Return the [x, y] coordinate for the center point of the cell that contains the specified text.  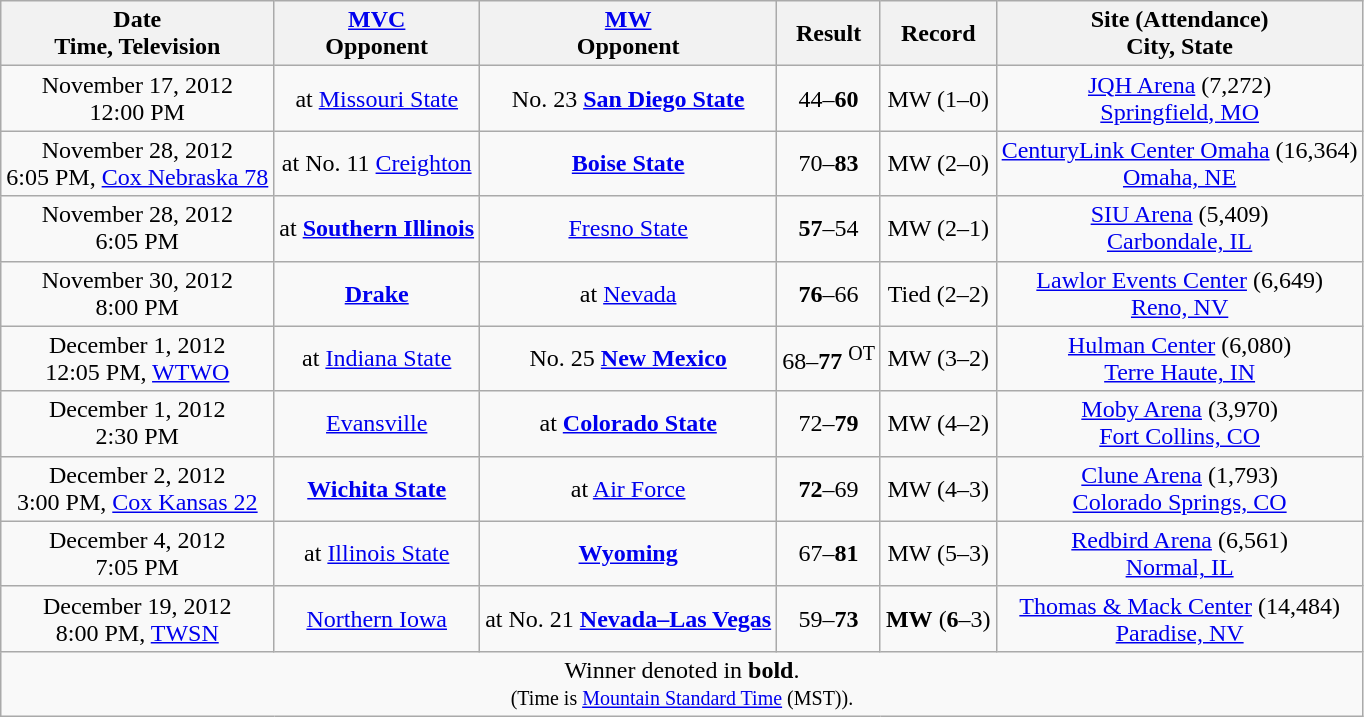
MW (1–0) [938, 98]
MW (2–0) [938, 164]
Thomas & Mack Center (14,484)Paradise, NV [1180, 618]
Result [829, 34]
November 30, 20128:00 PM [138, 294]
November 28, 20126:05 PM, Cox Nebraska 78 [138, 164]
December 1, 201212:05 PM, WTWO [138, 358]
67–81 [829, 554]
Wyoming [628, 554]
JQH Arena (7,272)Springfield, MO [1180, 98]
Redbird Arena (6,561)Normal, IL [1180, 554]
MVCOpponent [377, 34]
Moby Arena (3,970)Fort Collins, CO [1180, 424]
MWOpponent [628, 34]
Clune Arena (1,793)Colorado Springs, CO [1180, 488]
Site (Attendance)City, State [1180, 34]
44–60 [829, 98]
No. 23 San Diego State [628, 98]
72–79 [829, 424]
Wichita State [377, 488]
at No. 21 Nevada–Las Vegas [628, 618]
No. 25 New Mexico [628, 358]
70–83 [829, 164]
SIU Arena (5,409)Carbondale, IL [1180, 228]
December 19, 20128:00 PM, TWSN [138, 618]
76–66 [829, 294]
MW (2–1) [938, 228]
Lawlor Events Center (6,649)Reno, NV [1180, 294]
at Illinois State [377, 554]
DateTime, Television [138, 34]
Boise State [628, 164]
Drake [377, 294]
MW (4–2) [938, 424]
Fresno State [628, 228]
MW (3–2) [938, 358]
at Colorado State [628, 424]
Tied (2–2) [938, 294]
68–77 OT [829, 358]
at Indiana State [377, 358]
CenturyLink Center Omaha (16,364)Omaha, NE [1180, 164]
December 4, 20127:05 PM [138, 554]
MW (4–3) [938, 488]
at Missouri State [377, 98]
Winner denoted in bold.(Time is Mountain Standard Time (MST)). [682, 684]
MW (6–3) [938, 618]
December 1, 20122:30 PM [138, 424]
Record [938, 34]
at Air Force [628, 488]
at No. 11 Creighton [377, 164]
MW (5–3) [938, 554]
59–73 [829, 618]
Evansville [377, 424]
Northern Iowa [377, 618]
at Nevada [628, 294]
57–54 [829, 228]
November 17, 201212:00 PM [138, 98]
Hulman Center (6,080)Terre Haute, IN [1180, 358]
December 2, 20123:00 PM, Cox Kansas 22 [138, 488]
November 28, 20126:05 PM [138, 228]
72–69 [829, 488]
at Southern Illinois [377, 228]
